Extract the (X, Y) coordinate from the center of the cell holding the provided text.  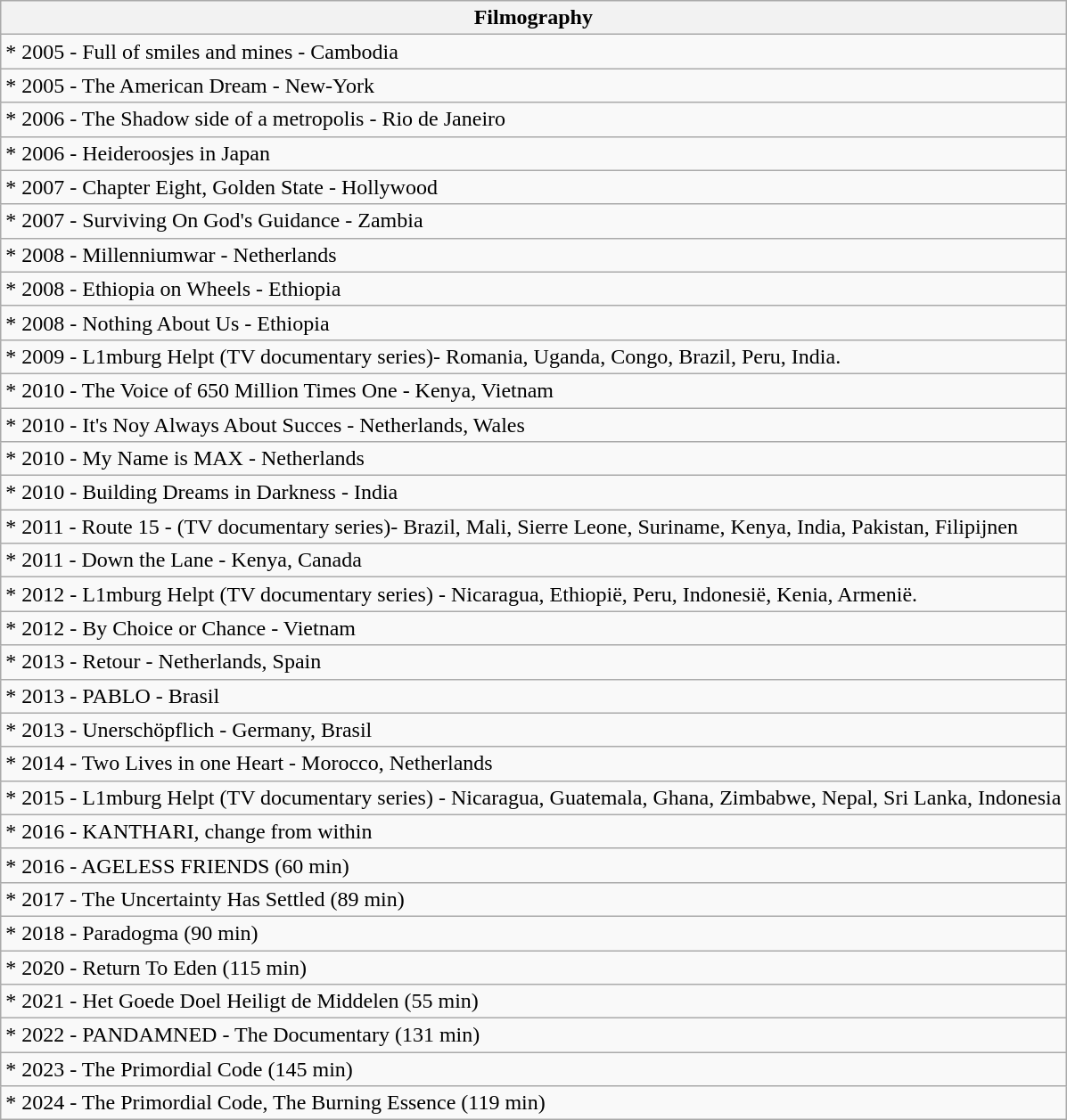
* 2013 - PABLO - Brasil (533, 696)
* 2006 - The Shadow side of a metropolis - Rio de Janeiro (533, 119)
* 2018 - Paradogma (90 min) (533, 933)
* 2010 - Building Dreams in Darkness - India (533, 493)
* 2007 - Surviving On God's Guidance - Zambia (533, 221)
* 2007 - Chapter Eight, Golden State - Hollywood (533, 187)
* 2022 - PANDAMNED - The Documentary (131 min) (533, 1035)
* 2013 - Retour - Netherlands, Spain (533, 662)
* 2006 - Heideroosjes in Japan (533, 153)
* 2013 - Unerschöpflich - Germany, Brasil (533, 730)
* 2015 - L1mburg Helpt (TV documentary series) - Nicaragua, Guatemala, Ghana, Zimbabwe, Nepal, Sri Lanka, Indonesia (533, 797)
* 2010 - It's Noy Always About Succes - Netherlands, Wales (533, 425)
* 2023 - The Primordial Code (145 min) (533, 1069)
* 2008 - Ethiopia on Wheels - Ethiopia (533, 289)
* 2008 - Millenniumwar - Netherlands (533, 255)
* 2016 - KANTHARI, change from within (533, 831)
* 2005 - Full of smiles and mines - Cambodia (533, 52)
* 2011 - Down the Lane - Kenya, Canada (533, 560)
* 2020 - Return To Eden (115 min) (533, 967)
Filmography (533, 18)
* 2010 - The Voice of 650 Million Times One - Kenya, Vietnam (533, 390)
* 2010 - My Name is MAX - Netherlands (533, 459)
* 2016 - AGELESS FRIENDS (60 min) (533, 865)
* 2008 - Nothing About Us - Ethiopia (533, 323)
* 2012 - L1mburg Helpt (TV documentary series) - Nicaragua, Ethiopië, Peru, Indonesië, Kenia, Armenië. (533, 594)
* 2005 - The American Dream - New-York (533, 86)
* 2024 - The Primordial Code, The Burning Essence (119 min) (533, 1103)
* 2021 - Het Goede Doel Heiligt de Middelen (55 min) (533, 1001)
* 2009 - L1mburg Helpt (TV documentary series)- Romania, Uganda, Congo, Brazil, Peru, India. (533, 356)
* 2012 - By Choice or Chance - Vietnam (533, 628)
* 2017 - The Uncertainty Has Settled (89 min) (533, 899)
* 2011 - Route 15 - (TV documentary series)- Brazil, Mali, Sierre Leone, Suriname, Kenya, India, Pakistan, Filipijnen (533, 527)
* 2014 - Two Lives in one Heart - Morocco, Netherlands (533, 764)
